Extract the [x, y] coordinate from the center of the cell holding the provided text.  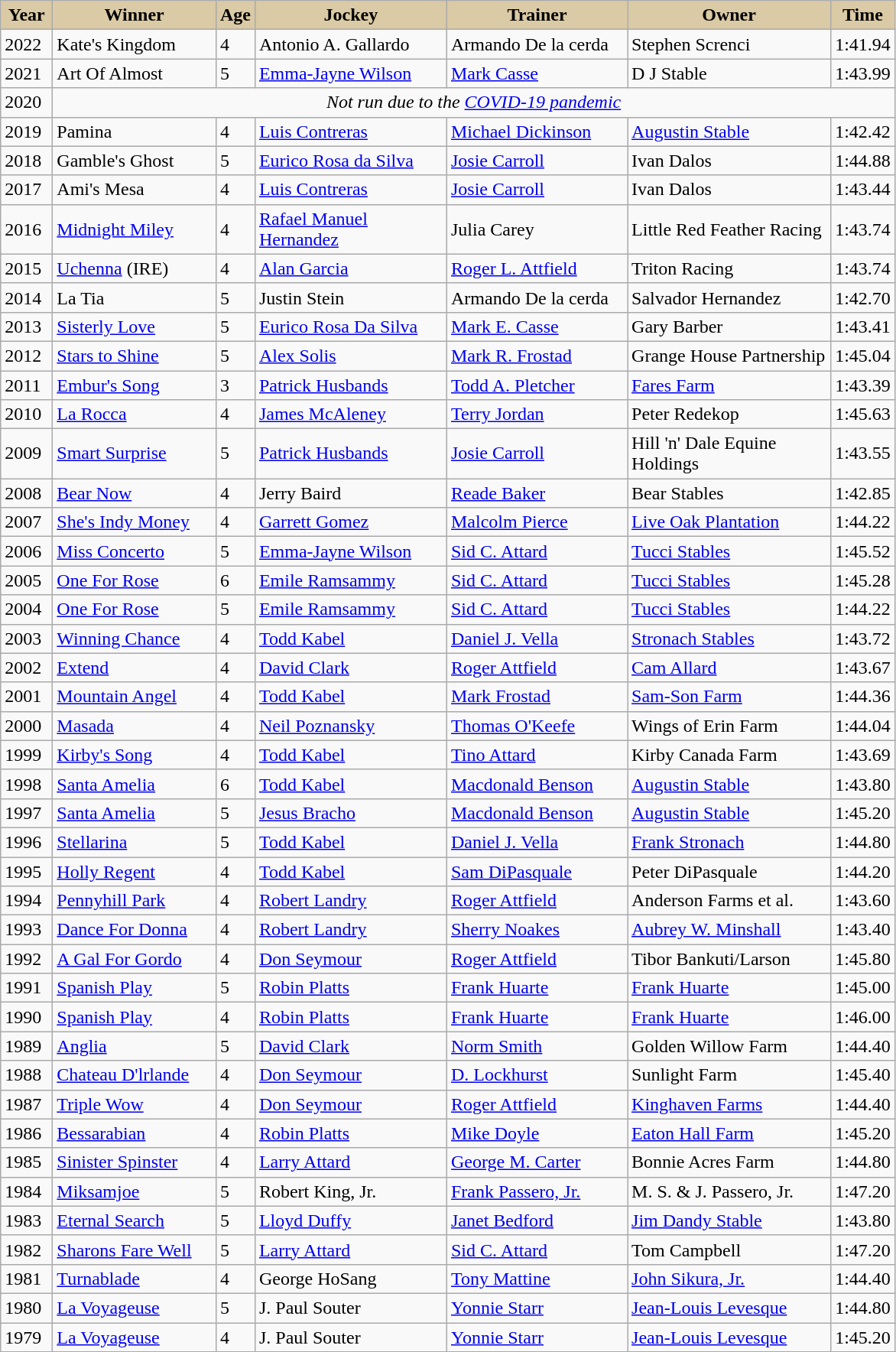
Norm Smith [537, 1046]
Holly Regent [135, 871]
1:45.52 [863, 551]
Age [235, 15]
Mike Doyle [537, 1133]
Owner [729, 15]
Mark Frostad [537, 697]
2016 [27, 229]
La Rocca [135, 414]
Roger L. Attfield [537, 268]
1:45.00 [863, 988]
1984 [27, 1191]
Jockey [350, 15]
Embur's Song [135, 385]
D. Lockhurst [537, 1075]
Salvador Hernandez [729, 297]
Sam DiPasquale [537, 871]
Todd A. Pletcher [537, 385]
1:42.42 [863, 132]
1:43.69 [863, 755]
1980 [27, 1308]
Peter Redekop [729, 414]
Mark E. Casse [537, 327]
Hill 'n' Dale Equine Holdings [729, 454]
Trainer [537, 15]
Stars to Shine [135, 356]
James McAleney [350, 414]
1:45.40 [863, 1075]
1:43.99 [863, 73]
1992 [27, 959]
1:41.94 [863, 44]
Triton Racing [729, 268]
2015 [27, 268]
Sherry Noakes [537, 930]
1979 [27, 1337]
Smart Surprise [135, 454]
1:44.36 [863, 697]
Bear Now [135, 493]
Golden Willow Farm [729, 1046]
Frank Passero, Jr. [537, 1191]
1993 [27, 930]
A Gal For Gordo [135, 959]
Gary Barber [729, 327]
Alex Solis [350, 356]
1:44.04 [863, 726]
Peter DiPasquale [729, 871]
Art Of Almost [135, 73]
2019 [27, 132]
Tibor Bankuti/Larson [729, 959]
Pamina [135, 132]
2000 [27, 726]
Antonio A. Gallardo [350, 44]
Ami's Mesa [135, 190]
1998 [27, 784]
Uchenna (IRE) [135, 268]
Jim Dandy Stable [729, 1220]
Eurico Rosa Da Silva [350, 327]
La Tia [135, 297]
M. S. & J. Passero, Jr. [729, 1191]
Eurico Rosa da Silva [350, 161]
Mark Casse [537, 73]
Anglia [135, 1046]
Bessarabian [135, 1133]
2020 [27, 102]
1:45.04 [863, 356]
Not run due to the COVID-19 pandemic [474, 102]
1990 [27, 1017]
Lloyd Duffy [350, 1220]
Gamble's Ghost [135, 161]
Sharons Fare Well [135, 1250]
Dance For Donna [135, 930]
1:43.60 [863, 901]
Garrett Gomez [350, 522]
Midnight Miley [135, 229]
Neil Poznansky [350, 726]
George HoSang [350, 1279]
Triple Wow [135, 1104]
Grange House Partnership [729, 356]
Alan Garcia [350, 268]
Miksamjoe [135, 1191]
John Sikura, Jr. [729, 1279]
Jerry Baird [350, 493]
Jesus Bracho [350, 813]
Robert King, Jr. [350, 1191]
1:45.80 [863, 959]
3 [235, 385]
1995 [27, 871]
Kinghaven Farms [729, 1104]
1:46.00 [863, 1017]
1999 [27, 755]
2014 [27, 297]
Masada [135, 726]
2004 [27, 609]
1:43.67 [863, 668]
Reade Baker [537, 493]
Winner [135, 15]
1:43.39 [863, 385]
Cam Allard [729, 668]
Miss Concerto [135, 551]
Tom Campbell [729, 1250]
2006 [27, 551]
D J Stable [729, 73]
1:43.41 [863, 327]
1:44.88 [863, 161]
1988 [27, 1075]
1997 [27, 813]
Mark R. Frostad [537, 356]
2008 [27, 493]
Tino Attard [537, 755]
2002 [27, 668]
Eternal Search [135, 1220]
2021 [27, 73]
Terry Jordan [537, 414]
1994 [27, 901]
2005 [27, 580]
2009 [27, 454]
Stellarina [135, 842]
1:43.44 [863, 190]
Stronach Stables [729, 639]
Sunlight Farm [729, 1075]
Justin Stein [350, 297]
1:42.70 [863, 297]
Mountain Angel [135, 697]
Tony Mattine [537, 1279]
Bear Stables [729, 493]
Kirby's Song [135, 755]
Frank Stronach [729, 842]
Aubrey W. Minshall [729, 930]
Wings of Erin Farm [729, 726]
Janet Bedford [537, 1220]
Michael Dickinson [537, 132]
Pennyhill Park [135, 901]
George M. Carter [537, 1162]
She's Indy Money [135, 522]
Sam-Son Farm [729, 697]
1:43.72 [863, 639]
Little Red Feather Racing [729, 229]
Kirby Canada Farm [729, 755]
1:45.28 [863, 580]
Live Oak Plantation [729, 522]
Chateau D'lrlande [135, 1075]
2001 [27, 697]
1987 [27, 1104]
Winning Chance [135, 639]
1989 [27, 1046]
1983 [27, 1220]
1996 [27, 842]
Stephen Screnci [729, 44]
2007 [27, 522]
2012 [27, 356]
Time [863, 15]
2003 [27, 639]
Extend [135, 668]
2013 [27, 327]
2022 [27, 44]
1981 [27, 1279]
1985 [27, 1162]
1:43.40 [863, 930]
2011 [27, 385]
1:44.20 [863, 871]
Turnablade [135, 1279]
1986 [27, 1133]
Bonnie Acres Farm [729, 1162]
2010 [27, 414]
Kate's Kingdom [135, 44]
1:45.63 [863, 414]
Fares Farm [729, 385]
1:43.55 [863, 454]
1982 [27, 1250]
Sisterly Love [135, 327]
2017 [27, 190]
2018 [27, 161]
Sinister Spinster [135, 1162]
Year [27, 15]
1:42.85 [863, 493]
Thomas O'Keefe [537, 726]
Anderson Farms et al. [729, 901]
Rafael Manuel Hernandez [350, 229]
1991 [27, 988]
Julia Carey [537, 229]
Eaton Hall Farm [729, 1133]
Malcolm Pierce [537, 522]
